Detect which cell encompasses the target text, then output its [X, Y] center coordinate. 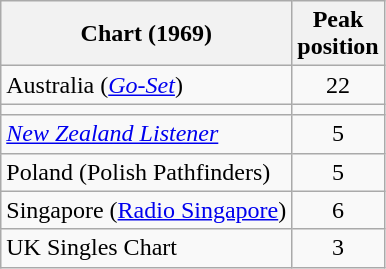
New Zealand Listener [146, 134]
UK Singles Chart [146, 248]
Singapore (Radio Singapore) [146, 210]
22 [338, 85]
Chart (1969) [146, 34]
Australia (Go-Set) [146, 85]
Peakposition [338, 34]
Poland (Polish Pathfinders) [146, 172]
3 [338, 248]
6 [338, 210]
